Scan for the cell matching the given text and deliver its (x, y) coordinate at center. 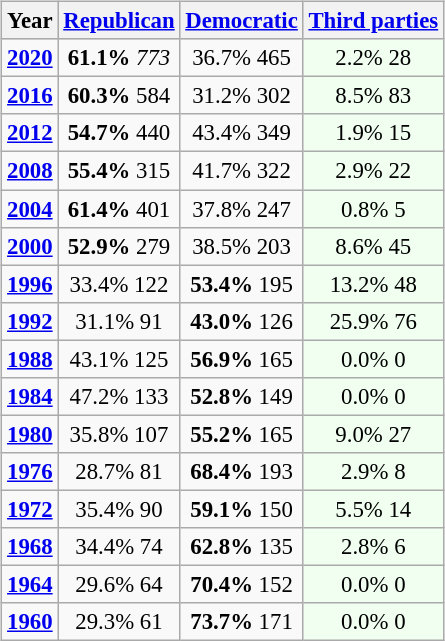
53.4% 195 (242, 284)
70.4% 152 (242, 584)
29.3% 61 (119, 622)
68.4% 193 (242, 472)
73.7% 171 (242, 622)
37.8% 247 (242, 209)
38.5% 203 (242, 246)
1996 (30, 284)
55.4% 315 (119, 171)
1968 (30, 547)
31.1% 91 (119, 321)
1960 (30, 622)
2.8% 6 (373, 547)
13.2% 48 (373, 284)
59.1% 150 (242, 509)
8.6% 45 (373, 246)
41.7% 322 (242, 171)
35.4% 90 (119, 509)
1992 (30, 321)
8.5% 83 (373, 96)
1964 (30, 584)
2020 (30, 58)
52.8% 149 (242, 396)
2008 (30, 171)
1.9% 15 (373, 133)
54.7% 440 (119, 133)
2.9% 8 (373, 472)
2000 (30, 246)
25.9% 76 (373, 321)
61.1% 773 (119, 58)
Year (30, 21)
2004 (30, 209)
Democratic (242, 21)
43.1% 125 (119, 359)
2012 (30, 133)
9.0% 27 (373, 434)
2.9% 22 (373, 171)
0.8% 5 (373, 209)
28.7% 81 (119, 472)
43.4% 349 (242, 133)
2.2% 28 (373, 58)
5.5% 14 (373, 509)
52.9% 279 (119, 246)
29.6% 64 (119, 584)
1984 (30, 396)
36.7% 465 (242, 58)
47.2% 133 (119, 396)
Third parties (373, 21)
55.2% 165 (242, 434)
1972 (30, 509)
1988 (30, 359)
Republican (119, 21)
2016 (30, 96)
43.0% 126 (242, 321)
1980 (30, 434)
60.3% 584 (119, 96)
35.8% 107 (119, 434)
61.4% 401 (119, 209)
34.4% 74 (119, 547)
1976 (30, 472)
56.9% 165 (242, 359)
31.2% 302 (242, 96)
33.4% 122 (119, 284)
62.8% 135 (242, 547)
